Locate the cell with the specified text and output its (X, Y) center coordinate. 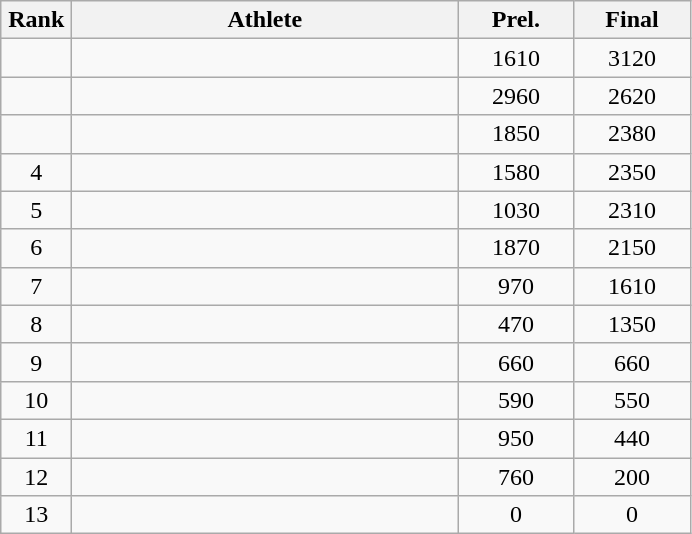
Rank (36, 20)
2350 (632, 172)
2380 (632, 134)
10 (36, 400)
760 (516, 477)
Final (632, 20)
470 (516, 324)
1580 (516, 172)
12 (36, 477)
1030 (516, 210)
2150 (632, 248)
1850 (516, 134)
590 (516, 400)
Athlete (265, 20)
13 (36, 515)
1870 (516, 248)
550 (632, 400)
Prel. (516, 20)
200 (632, 477)
4 (36, 172)
5 (36, 210)
440 (632, 438)
970 (516, 286)
7 (36, 286)
6 (36, 248)
950 (516, 438)
11 (36, 438)
2960 (516, 96)
2620 (632, 96)
9 (36, 362)
3120 (632, 58)
1350 (632, 324)
8 (36, 324)
2310 (632, 210)
